Pinpoint the cell where the given text exists, returning its (x, y) midpoint coordinate. 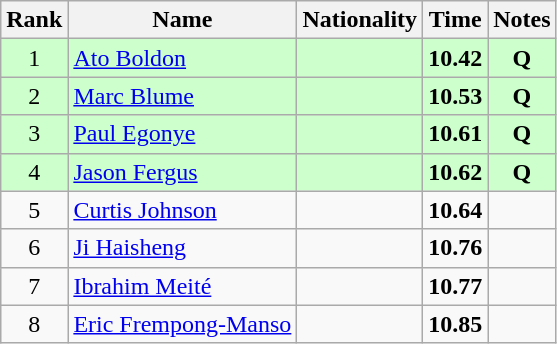
10.61 (456, 134)
10.85 (456, 324)
4 (34, 172)
10.53 (456, 96)
Eric Frempong-Manso (182, 324)
Nationality (360, 20)
Notes (522, 20)
Curtis Johnson (182, 210)
Marc Blume (182, 96)
10.77 (456, 286)
10.76 (456, 248)
Jason Fergus (182, 172)
6 (34, 248)
10.64 (456, 210)
Time (456, 20)
Ji Haisheng (182, 248)
Ato Boldon (182, 58)
2 (34, 96)
Ibrahim Meité (182, 286)
Rank (34, 20)
10.62 (456, 172)
Paul Egonye (182, 134)
7 (34, 286)
5 (34, 210)
1 (34, 58)
Name (182, 20)
3 (34, 134)
10.42 (456, 58)
8 (34, 324)
